Scan for the cell matching the given text and deliver its (X, Y) coordinate at center. 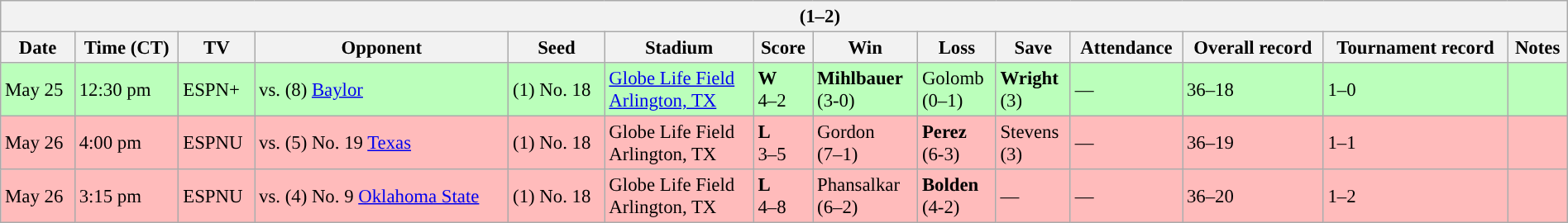
Mihlbauer(3-0) (865, 89)
Notes (1537, 47)
May 25 (38, 89)
Opponent (382, 47)
Stevens(3) (1033, 144)
vs. (5) No. 19 Texas (382, 144)
36–18 (1253, 89)
(1–2) (784, 17)
3:15 pm (127, 197)
Seed (557, 47)
L4–8 (783, 197)
Attendance (1126, 47)
Perez(6-3) (958, 144)
Overall record (1253, 47)
Tournament record (1416, 47)
TV (217, 47)
12:30 pm (127, 89)
Loss (958, 47)
36–20 (1253, 197)
Stadium (679, 47)
Win (865, 47)
4:00 pm (127, 144)
Date (38, 47)
vs. (4) No. 9 Oklahoma State (382, 197)
Time (CT) (127, 47)
Wright(3) (1033, 89)
Bolden(4-2) (958, 197)
ESPN+ (217, 89)
1–2 (1416, 197)
Score (783, 47)
L3–5 (783, 144)
vs. (8) Baylor (382, 89)
1–1 (1416, 144)
Golomb(0–1) (958, 89)
W4–2 (783, 89)
Save (1033, 47)
1–0 (1416, 89)
Phansalkar(6–2) (865, 197)
36–19 (1253, 144)
Gordon(7–1) (865, 144)
